Identify which cell holds the provided text, then report its [X, Y] central coordinate. 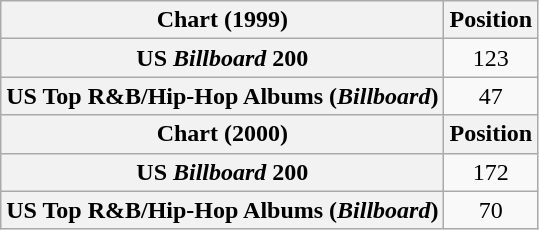
Chart (1999) [222, 20]
Chart (2000) [222, 134]
47 [491, 96]
172 [491, 172]
70 [491, 210]
123 [491, 58]
